Determine the [x, y] coordinate at the center of the cell enclosing the given text.  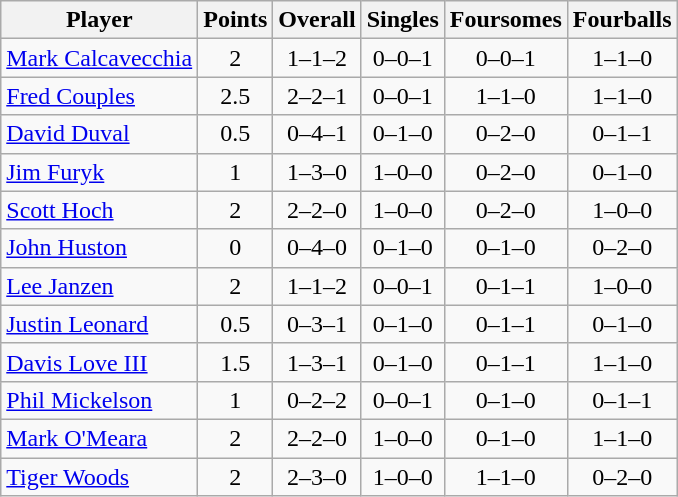
Fred Couples [100, 96]
Mark Calcavecchia [100, 58]
Singles [402, 20]
John Huston [100, 248]
Davis Love III [100, 362]
1–3–0 [317, 172]
2.5 [236, 96]
Overall [317, 20]
Player [100, 20]
Jim Furyk [100, 172]
0–4–1 [317, 134]
Tiger Woods [100, 477]
Justin Leonard [100, 324]
Mark O'Meara [100, 438]
1–3–1 [317, 362]
Phil Mickelson [100, 400]
Fourballs [622, 20]
0–2–2 [317, 400]
0 [236, 248]
Points [236, 20]
2–2–1 [317, 96]
David Duval [100, 134]
2–3–0 [317, 477]
1.5 [236, 362]
Lee Janzen [100, 286]
0–4–0 [317, 248]
Scott Hoch [100, 210]
0–3–1 [317, 324]
Foursomes [506, 20]
